Extract the (X, Y) coordinate from the center of the cell holding the provided text.  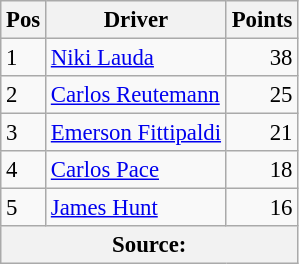
Carlos Reutemann (136, 95)
18 (262, 170)
Pos (24, 20)
38 (262, 58)
Points (262, 20)
3 (24, 133)
James Hunt (136, 208)
4 (24, 170)
Driver (136, 20)
5 (24, 208)
Niki Lauda (136, 58)
25 (262, 95)
21 (262, 133)
2 (24, 95)
Emerson Fittipaldi (136, 133)
Source: (150, 245)
16 (262, 208)
1 (24, 58)
Carlos Pace (136, 170)
